Return the (x, y) coordinate for the center point of the cell that contains the specified text.  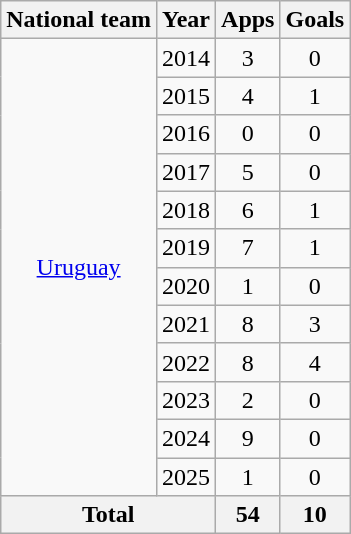
5 (248, 172)
2016 (186, 134)
Goals (315, 20)
2023 (186, 400)
2015 (186, 96)
Uruguay (79, 268)
Year (186, 20)
10 (315, 515)
9 (248, 438)
7 (248, 248)
6 (248, 210)
2024 (186, 438)
2017 (186, 172)
Total (108, 515)
2020 (186, 286)
2025 (186, 477)
2 (248, 400)
2022 (186, 362)
National team (79, 20)
2019 (186, 248)
Apps (248, 20)
54 (248, 515)
2018 (186, 210)
2014 (186, 58)
2021 (186, 324)
